From the cell containing the given text, extract its center point as (X, Y) coordinate. 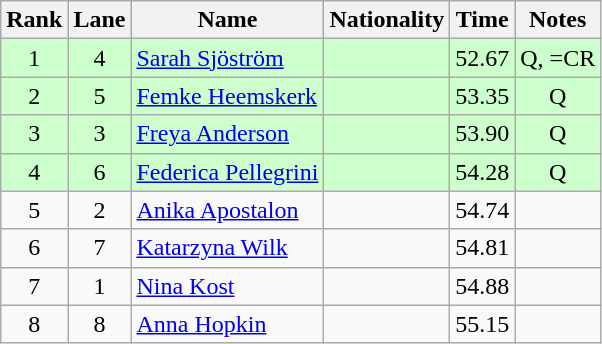
54.28 (482, 172)
54.81 (482, 248)
Rank (34, 20)
Q, =CR (558, 58)
Anna Hopkin (228, 324)
Sarah Sjöström (228, 58)
52.67 (482, 58)
55.15 (482, 324)
54.88 (482, 286)
Time (482, 20)
Katarzyna Wilk (228, 248)
Freya Anderson (228, 134)
54.74 (482, 210)
Name (228, 20)
Anika Apostalon (228, 210)
53.35 (482, 96)
53.90 (482, 134)
Nina Kost (228, 286)
Femke Heemskerk (228, 96)
Nationality (387, 20)
Lane (100, 20)
Notes (558, 20)
Federica Pellegrini (228, 172)
